Search for the cell housing the specified text and yield its (X, Y) center coordinate. 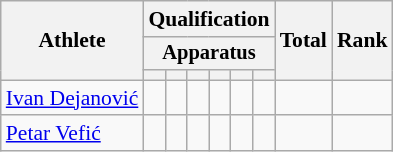
Athlete (72, 40)
Qualification (208, 19)
Petar Vefić (72, 134)
Ivan Dejanović (72, 98)
Rank (362, 40)
Total (304, 40)
Apparatus (208, 54)
